Output the [X, Y] coordinate of the center of the cell containing the given text.  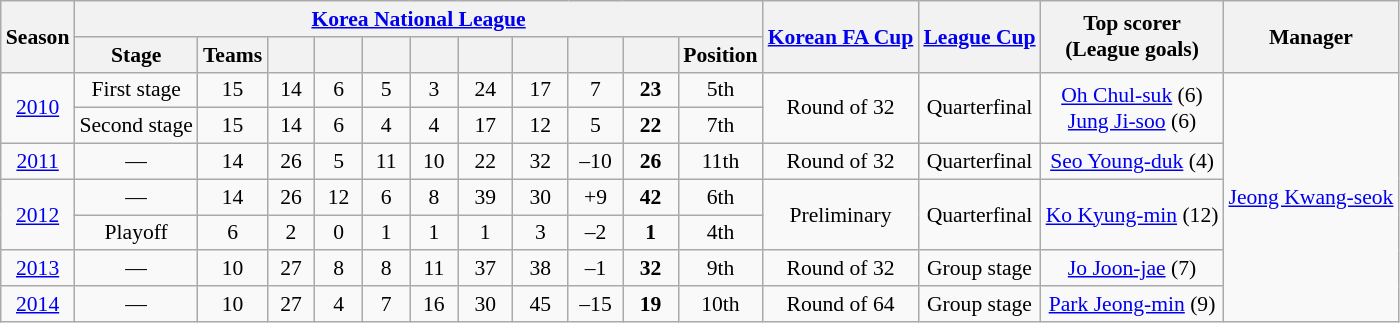
Seo Young-duk (4) [1132, 162]
Ko Kyung-min (12) [1132, 214]
Preliminary [841, 214]
Manager [1310, 36]
11th [720, 162]
23 [650, 90]
Second stage [136, 126]
9th [720, 269]
5th [720, 90]
2014 [38, 304]
Top scorer (League goals) [1132, 36]
Round of 64 [841, 304]
Korean FA Cup [841, 36]
39 [486, 197]
2012 [38, 214]
+9 [596, 197]
42 [650, 197]
–10 [596, 162]
6th [720, 197]
Oh Chul-suk (6) Jung Ji-soo (6) [1132, 108]
38 [540, 269]
Position [720, 55]
37 [486, 269]
2 [291, 233]
2013 [38, 269]
Season [38, 36]
League Cup [979, 36]
Park Jeong-min (9) [1132, 304]
16 [434, 304]
45 [540, 304]
10th [720, 304]
2010 [38, 108]
–1 [596, 269]
Korea National League [418, 19]
Stage [136, 55]
Teams [232, 55]
Playoff [136, 233]
2011 [38, 162]
4th [720, 233]
First stage [136, 90]
–2 [596, 233]
–15 [596, 304]
Jeong Kwang-seok [1310, 196]
19 [650, 304]
7th [720, 126]
0 [339, 233]
Jo Joon-jae (7) [1132, 269]
24 [486, 90]
